From the cell containing the given text, extract its center point as (X, Y) coordinate. 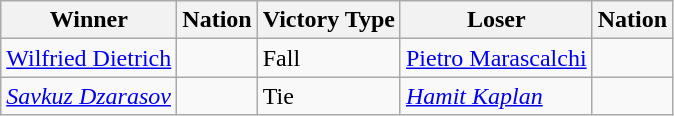
Tie (328, 96)
Wilfried Dietrich (89, 58)
Victory Type (328, 20)
Hamit Kaplan (496, 96)
Loser (496, 20)
Winner (89, 20)
Pietro Marascalchi (496, 58)
Fall (328, 58)
Savkuz Dzarasov (89, 96)
